Determine the [X, Y] coordinate at the center of the cell enclosing the given text.  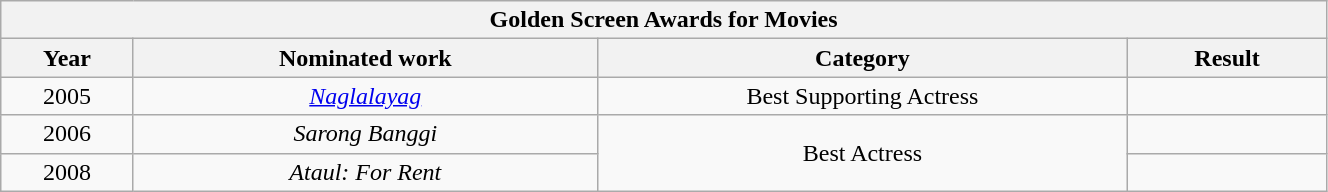
Naglalayag [365, 96]
Best Supporting Actress [862, 96]
Sarong Banggi [365, 134]
Best Actress [862, 153]
Result [1228, 58]
Category [862, 58]
Golden Screen Awards for Movies [664, 20]
Ataul: For Rent [365, 172]
Year [68, 58]
2008 [68, 172]
2005 [68, 96]
Nominated work [365, 58]
2006 [68, 134]
